Return the [X, Y] coordinate for the center point of the cell that contains the specified text.  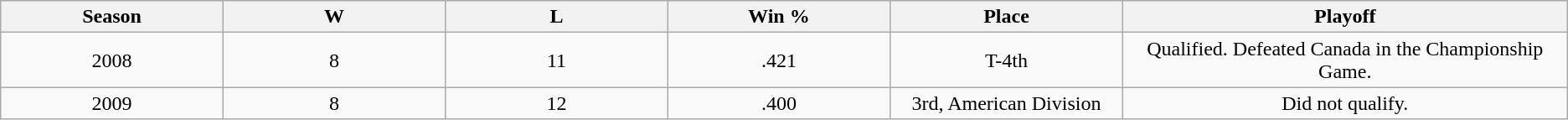
W [333, 17]
.421 [779, 60]
2008 [112, 60]
Did not qualify. [1345, 103]
12 [556, 103]
Playoff [1345, 17]
11 [556, 60]
Win % [779, 17]
Place [1007, 17]
T-4th [1007, 60]
.400 [779, 103]
2009 [112, 103]
L [556, 17]
Qualified. Defeated Canada in the Championship Game. [1345, 60]
3rd, American Division [1007, 103]
Season [112, 17]
